Pinpoint the cell where the given text exists, returning its (X, Y) midpoint coordinate. 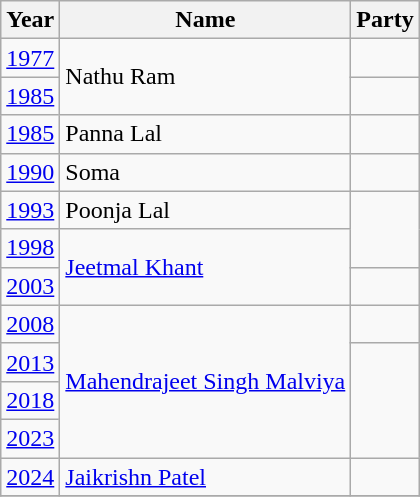
2008 (30, 324)
Poonja Lal (206, 210)
2003 (30, 286)
1998 (30, 248)
2024 (30, 477)
1990 (30, 172)
Soma (206, 172)
Panna Lal (206, 134)
1993 (30, 210)
Name (206, 20)
2013 (30, 362)
Jaikrishn Patel (206, 477)
Party (385, 20)
Year (30, 20)
Jeetmal Khant (206, 267)
2018 (30, 400)
Mahendrajeet Singh Malviya (206, 381)
1977 (30, 58)
2023 (30, 438)
Nathu Ram (206, 77)
